From the cell containing the given text, extract its center point as (x, y) coordinate. 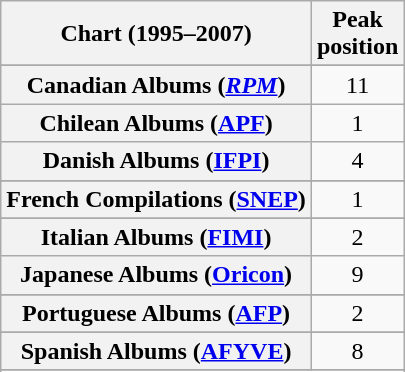
4 (357, 161)
French Compilations (SNEP) (156, 199)
Chart (1995–2007) (156, 34)
8 (357, 351)
Japanese Albums (Oricon) (156, 275)
Spanish Albums (AFYVE) (156, 351)
Italian Albums (FIMI) (156, 237)
Portuguese Albums (AFP) (156, 313)
Chilean Albums (APF) (156, 123)
11 (357, 85)
Peakposition (357, 34)
Canadian Albums (RPM) (156, 85)
9 (357, 275)
Danish Albums (IFPI) (156, 161)
